Provide the [X, Y] coordinate of the cell's center where the given text is located.  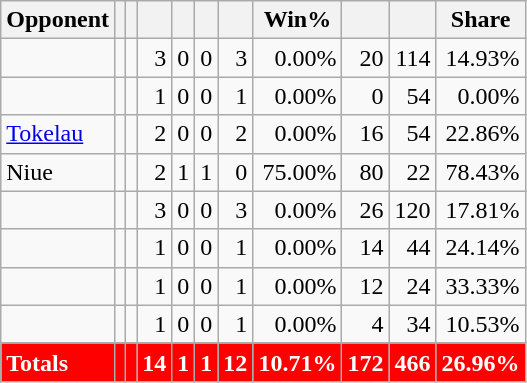
466 [412, 362]
Niue [58, 172]
44 [412, 248]
34 [412, 324]
22.86% [480, 134]
Tokelau [58, 134]
114 [412, 58]
172 [366, 362]
10.53% [480, 324]
Share [480, 20]
78.43% [480, 172]
80 [366, 172]
22 [412, 172]
4 [366, 324]
33.33% [480, 286]
24 [412, 286]
24.14% [480, 248]
Opponent [58, 20]
120 [412, 210]
75.00% [298, 172]
20 [366, 58]
16 [366, 134]
17.81% [480, 210]
14.93% [480, 58]
26 [366, 210]
10.71% [298, 362]
26.96% [480, 362]
Win% [298, 20]
Totals [58, 362]
